Find where the given text appears and provide that cell's center as (x, y) coordinate. 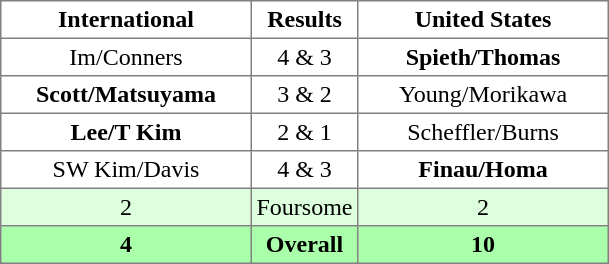
3 & 2 (304, 95)
10 (483, 245)
SW Kim/Davis (126, 170)
Scheffler/Burns (483, 132)
Foursome (304, 207)
United States (483, 20)
International (126, 20)
Scott/Matsuyama (126, 95)
2 & 1 (304, 132)
4 (126, 245)
Overall (304, 245)
Spieth/Thomas (483, 57)
Im/Conners (126, 57)
Results (304, 20)
Lee/T Kim (126, 132)
Finau/Homa (483, 170)
Young/Morikawa (483, 95)
